Return the (x, y) coordinate for the center point of the cell that contains the specified text.  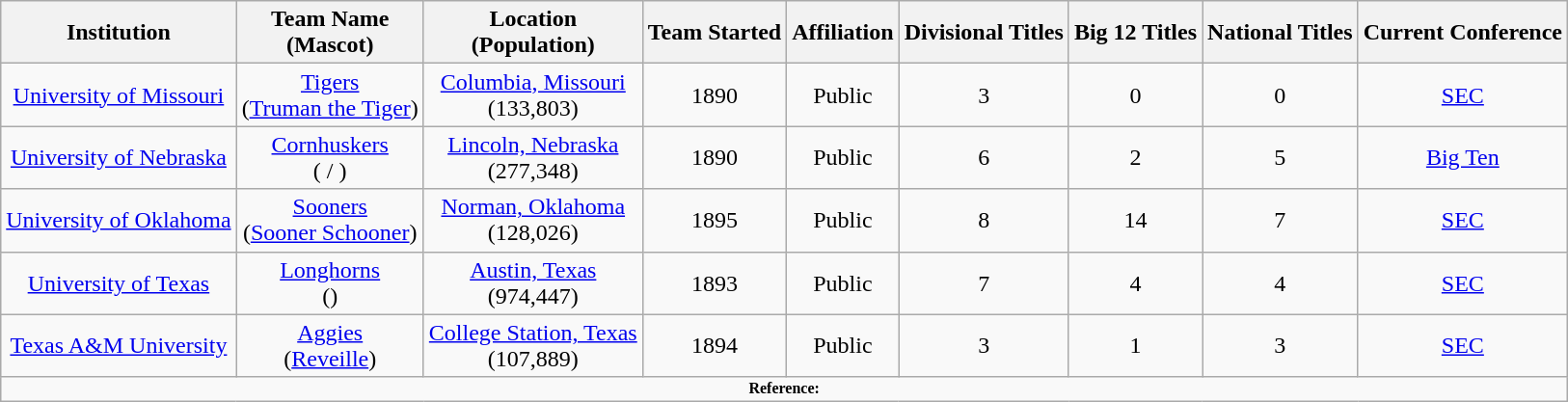
2 (1135, 158)
Austin, Texas(974,447) (532, 283)
Norman, Oklahoma(128,026) (532, 220)
Longhorns () (330, 283)
Location(Population) (532, 33)
Big 12 Titles (1135, 33)
University of Texas (119, 283)
8 (984, 220)
National Titles (1281, 33)
Reference: (785, 389)
University of Oklahoma (119, 220)
Tigers(Truman the Tiger) (330, 94)
University of Missouri (119, 94)
Columbia, Missouri(133,803) (532, 94)
1894 (715, 345)
1893 (715, 283)
5 (1281, 158)
1895 (715, 220)
Lincoln, Nebraska(277,348) (532, 158)
14 (1135, 220)
Affiliation (843, 33)
University of Nebraska (119, 158)
College Station, Texas(107,889) (532, 345)
Cornhuskers( / ) (330, 158)
Aggies(Reveille) (330, 345)
Current Conference (1462, 33)
Texas A&M University (119, 345)
Sooners(Sooner Schooner) (330, 220)
Team Started (715, 33)
Big Ten (1462, 158)
Team Name(Mascot) (330, 33)
1 (1135, 345)
6 (984, 158)
Divisional Titles (984, 33)
Institution (119, 33)
